Return (X, Y) of the center of cell containing provided text 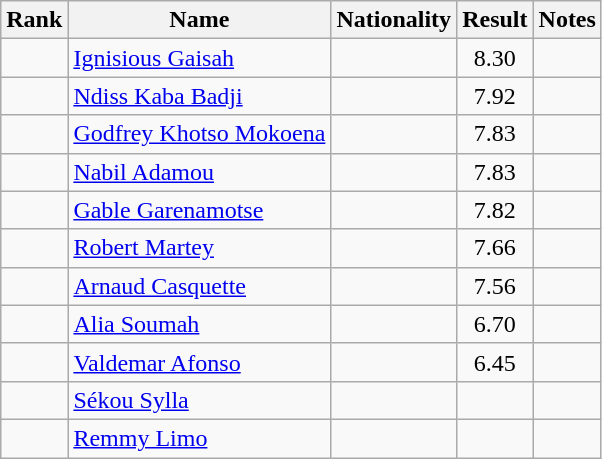
Alia Soumah (200, 324)
Arnaud Casquette (200, 286)
7.92 (495, 96)
Ignisious Gaisah (200, 58)
Gable Garenamotse (200, 210)
Result (495, 20)
Nabil Adamou (200, 172)
Robert Martey (200, 248)
Rank (34, 20)
Remmy Limo (200, 438)
Godfrey Khotso Mokoena (200, 134)
8.30 (495, 58)
Ndiss Kaba Badji (200, 96)
Nationality (394, 20)
Name (200, 20)
7.56 (495, 286)
Sékou Sylla (200, 400)
6.70 (495, 324)
Notes (567, 20)
7.82 (495, 210)
Valdemar Afonso (200, 362)
7.66 (495, 248)
6.45 (495, 362)
